Determine the [X, Y] coordinate at the center of the cell enclosing the given text.  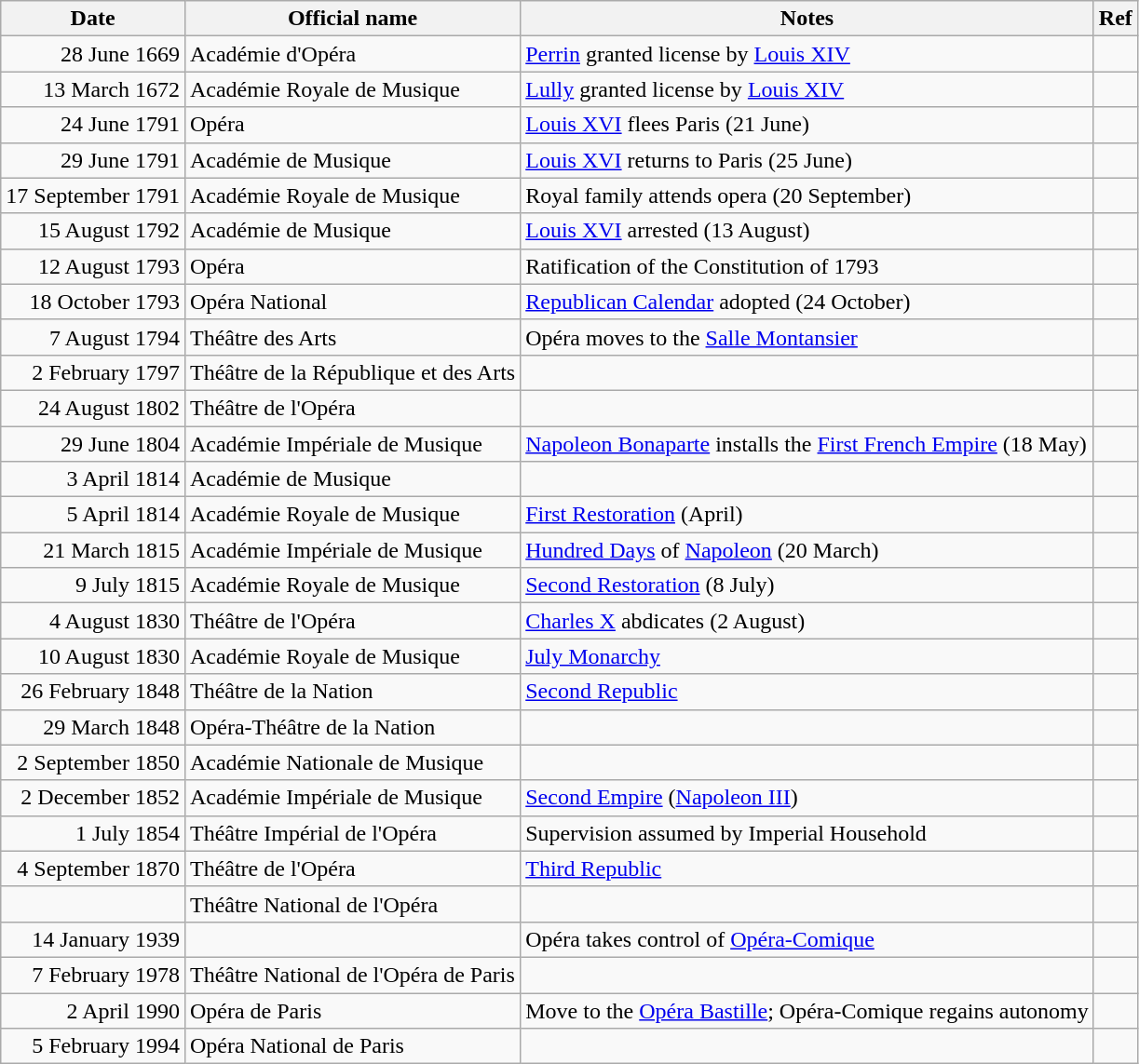
2 September 1850 [93, 762]
24 June 1791 [93, 125]
21 March 1815 [93, 550]
Perrin granted license by Louis XIV [807, 54]
Opéra de Paris [352, 1010]
2 April 1990 [93, 1010]
5 February 1994 [93, 1046]
Louis XVI flees Paris (21 June) [807, 125]
Théâtre de la République et des Arts [352, 372]
Théâtre de la Nation [352, 692]
18 October 1793 [93, 302]
Académie d'Opéra [352, 54]
Théâtre Impérial de l'Opéra [352, 833]
Opéra National de Paris [352, 1046]
Opéra takes control of Opéra-Comique [807, 939]
Louis XVI returns to Paris (25 June) [807, 160]
28 June 1669 [93, 54]
14 January 1939 [93, 939]
Date [93, 19]
Second Republic [807, 692]
4 August 1830 [93, 621]
29 June 1791 [93, 160]
2 December 1852 [93, 798]
26 February 1848 [93, 692]
Move to the Opéra Bastille; Opéra-Comique regains autonomy [807, 1010]
July Monarchy [807, 656]
Napoleon Bonaparte installs the First French Empire (18 May) [807, 444]
Opéra-Théâtre de la Nation [352, 727]
Official name [352, 19]
2 February 1797 [93, 372]
Notes [807, 19]
9 July 1815 [93, 586]
13 March 1672 [93, 89]
4 September 1870 [93, 869]
Lully granted license by Louis XIV [807, 89]
Second Empire (Napoleon III) [807, 798]
3 April 1814 [93, 479]
1 July 1854 [93, 833]
Royal family attends opera (20 September) [807, 195]
29 June 1804 [93, 444]
10 August 1830 [93, 656]
Théâtre National de l'Opéra [352, 904]
Charles X abdicates (2 August) [807, 621]
Ref [1116, 19]
Théâtre des Arts [352, 337]
Ratification of the Constitution of 1793 [807, 266]
Opéra National [352, 302]
7 August 1794 [93, 337]
Republican Calendar adopted (24 October) [807, 302]
First Restoration (April) [807, 515]
24 August 1802 [93, 408]
Supervision assumed by Imperial Household [807, 833]
Opéra moves to the Salle Montansier [807, 337]
12 August 1793 [93, 266]
Théâtre National de l'Opéra de Paris [352, 975]
15 August 1792 [93, 231]
Hundred Days of Napoleon (20 March) [807, 550]
Louis XVI arrested (13 August) [807, 231]
7 February 1978 [93, 975]
5 April 1814 [93, 515]
Third Republic [807, 869]
Second Restoration (8 July) [807, 586]
29 March 1848 [93, 727]
Académie Nationale de Musique [352, 762]
17 September 1791 [93, 195]
